From the cell containing the given text, extract its center point as (X, Y) coordinate. 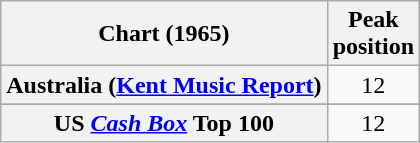
Chart (1965) (164, 34)
US Cash Box Top 100 (164, 123)
Australia (Kent Music Report) (164, 85)
Peakposition (373, 34)
